Find where the given text appears and provide that cell's center as [x, y] coordinate. 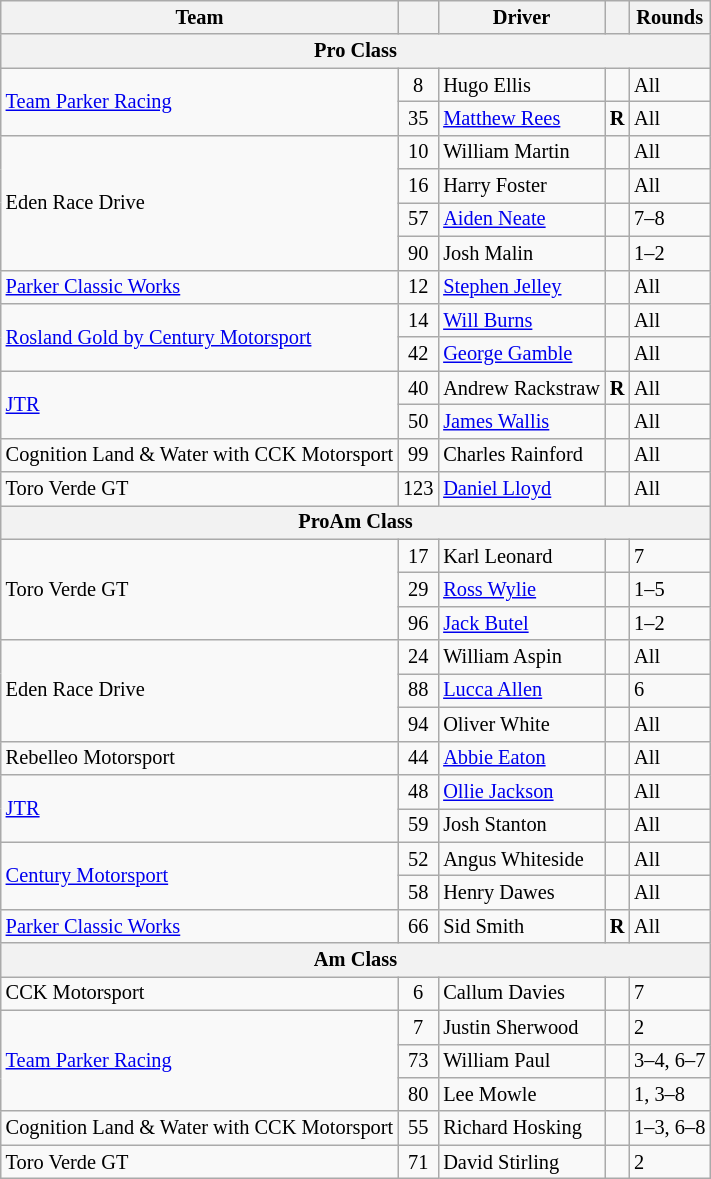
7–8 [670, 219]
14 [418, 320]
24 [418, 657]
James Wallis [521, 421]
Abbie Eaton [521, 758]
Charles Rainford [521, 455]
57 [418, 219]
96 [418, 623]
94 [418, 724]
66 [418, 926]
Driver [521, 17]
Sid Smith [521, 926]
29 [418, 589]
Josh Stanton [521, 825]
8 [418, 85]
Daniel Lloyd [521, 489]
William Aspin [521, 657]
10 [418, 152]
Andrew Rackstraw [521, 388]
58 [418, 892]
Oliver White [521, 724]
16 [418, 186]
48 [418, 791]
44 [418, 758]
99 [418, 455]
12 [418, 287]
40 [418, 388]
Angus Whiteside [521, 859]
George Gamble [521, 354]
59 [418, 825]
55 [418, 1128]
71 [418, 1162]
3–4, 6–7 [670, 1061]
Hugo Ellis [521, 85]
Pro Class [356, 51]
William Martin [521, 152]
90 [418, 253]
William Paul [521, 1061]
73 [418, 1061]
Ross Wylie [521, 589]
17 [418, 556]
Team [200, 17]
1–3, 6–8 [670, 1128]
Aiden Neate [521, 219]
Century Motorsport [200, 876]
52 [418, 859]
Rebelleo Motorsport [200, 758]
Jack Butel [521, 623]
Henry Dawes [521, 892]
Rosland Gold by Century Motorsport [200, 336]
Karl Leonard [521, 556]
Josh Malin [521, 253]
1–5 [670, 589]
Harry Foster [521, 186]
Rounds [670, 17]
Lucca Allen [521, 690]
Will Burns [521, 320]
123 [418, 489]
Stephen Jelley [521, 287]
50 [418, 421]
42 [418, 354]
Matthew Rees [521, 118]
Callum Davies [521, 993]
ProAm Class [356, 522]
35 [418, 118]
80 [418, 1094]
1, 3–8 [670, 1094]
Am Class [356, 960]
David Stirling [521, 1162]
Ollie Jackson [521, 791]
Richard Hosking [521, 1128]
CCK Motorsport [200, 993]
Lee Mowle [521, 1094]
88 [418, 690]
Justin Sherwood [521, 1027]
